Output the (x, y) coordinate of the center of the cell containing the given text.  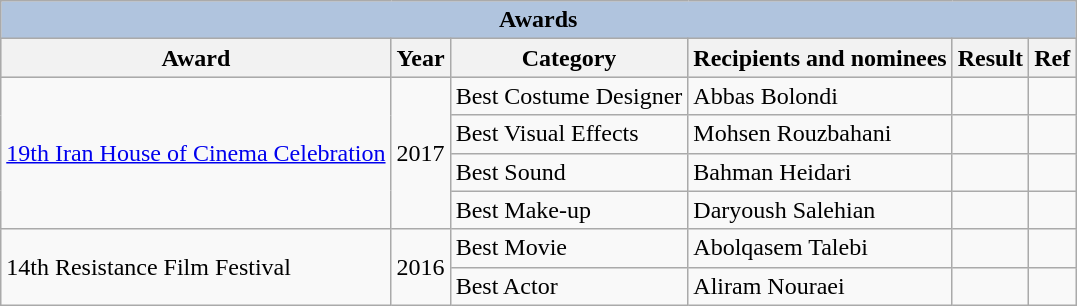
Bahman Heidari (820, 172)
Result (990, 58)
2016 (420, 267)
Awards (538, 20)
Best Movie (569, 248)
Award (196, 58)
19th Iran House of Cinema Celebration (196, 153)
Best Visual Effects (569, 134)
Best Make-up (569, 210)
Daryoush Salehian (820, 210)
Recipients and nominees (820, 58)
Abbas Bolondi (820, 96)
2017 (420, 153)
Aliram Nouraei (820, 286)
Mohsen Rouzbahani (820, 134)
Abolqasem Talebi (820, 248)
Best Sound (569, 172)
14th Resistance Film Festival (196, 267)
Category (569, 58)
Year (420, 58)
Ref (1052, 58)
Best Actor (569, 286)
Best Costume Designer (569, 96)
